Return (X, Y) of the center of cell containing provided text 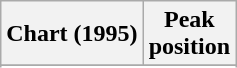
Chart (1995) (72, 34)
Peakposition (189, 34)
